Pinpoint the cell where the given text exists, returning its (x, y) midpoint coordinate. 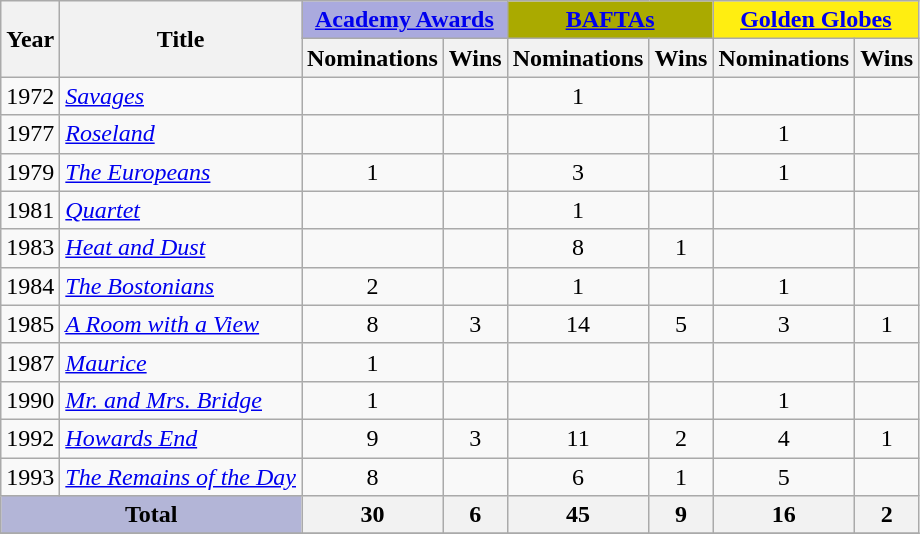
1985 (30, 324)
Year (30, 39)
Title (181, 39)
Maurice (181, 362)
1981 (30, 210)
Academy Awards (405, 20)
Savages (181, 96)
30 (373, 515)
1990 (30, 400)
1987 (30, 362)
1972 (30, 96)
Howards End (181, 438)
45 (578, 515)
Heat and Dust (181, 248)
1984 (30, 286)
1993 (30, 477)
4 (784, 438)
14 (578, 324)
The Remains of the Day (181, 477)
BAFTAs (610, 20)
16 (784, 515)
Mr. and Mrs. Bridge (181, 400)
Quartet (181, 210)
Total (152, 515)
1992 (30, 438)
Roseland (181, 134)
1977 (30, 134)
The Europeans (181, 172)
Golden Globes (816, 20)
1979 (30, 172)
11 (578, 438)
A Room with a View (181, 324)
The Bostonians (181, 286)
1983 (30, 248)
